Find where the given text appears and provide that cell's center as [x, y] coordinate. 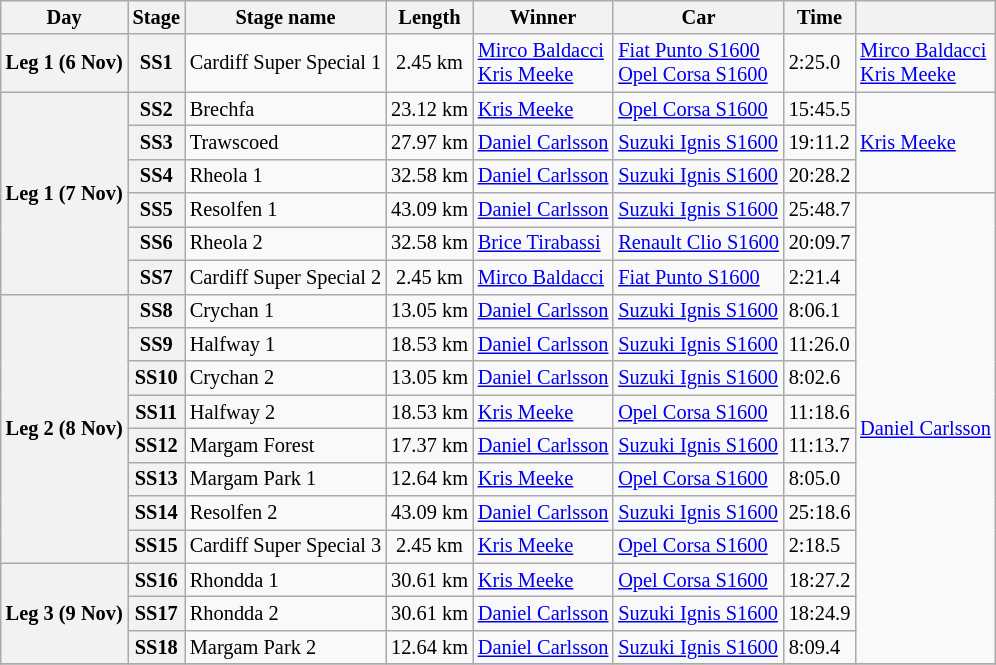
Renault Clio S1600 [698, 243]
Time [820, 17]
8:02.6 [820, 378]
SS3 [156, 142]
SS11 [156, 412]
23.12 km [430, 109]
Halfway 1 [286, 344]
SS14 [156, 513]
Margam Forest [286, 445]
2:21.4 [820, 277]
Brice Tirabassi [543, 243]
SS1 [156, 63]
Margam Park 2 [286, 647]
SS18 [156, 647]
25:48.7 [820, 210]
Brechfa [286, 109]
Rheola 2 [286, 243]
Crychan 2 [286, 378]
Trawscoed [286, 142]
Mirco Baldacci [543, 277]
Rheola 1 [286, 176]
SS4 [156, 176]
Leg 1 (6 Nov) [64, 63]
11:18.6 [820, 412]
Day [64, 17]
SS15 [156, 546]
SS7 [156, 277]
Fiat Punto S1600Opel Corsa S1600 [698, 63]
Length [430, 17]
Margam Park 1 [286, 479]
11:13.7 [820, 445]
20:09.7 [820, 243]
15:45.5 [820, 109]
20:28.2 [820, 176]
18:24.9 [820, 613]
SS6 [156, 243]
Crychan 1 [286, 311]
SS9 [156, 344]
8:06.1 [820, 311]
SS16 [156, 580]
SS8 [156, 311]
Leg 2 (8 Nov) [64, 428]
SS17 [156, 613]
Leg 3 (9 Nov) [64, 614]
17.37 km [430, 445]
Fiat Punto S1600 [698, 277]
27.97 km [430, 142]
Car [698, 17]
2:25.0 [820, 63]
8:09.4 [820, 647]
SS10 [156, 378]
SS5 [156, 210]
Cardiff Super Special 2 [286, 277]
Resolfen 2 [286, 513]
2:18.5 [820, 546]
Rhondda 2 [286, 613]
Resolfen 1 [286, 210]
SS12 [156, 445]
18:27.2 [820, 580]
Stage name [286, 17]
25:18.6 [820, 513]
Halfway 2 [286, 412]
SS2 [156, 109]
8:05.0 [820, 479]
Cardiff Super Special 1 [286, 63]
11:26.0 [820, 344]
19:11.2 [820, 142]
Leg 1 (7 Nov) [64, 193]
Stage [156, 17]
Cardiff Super Special 3 [286, 546]
SS13 [156, 479]
Winner [543, 17]
Rhondda 1 [286, 580]
